Pinpoint the cell where the given text exists, returning its (x, y) midpoint coordinate. 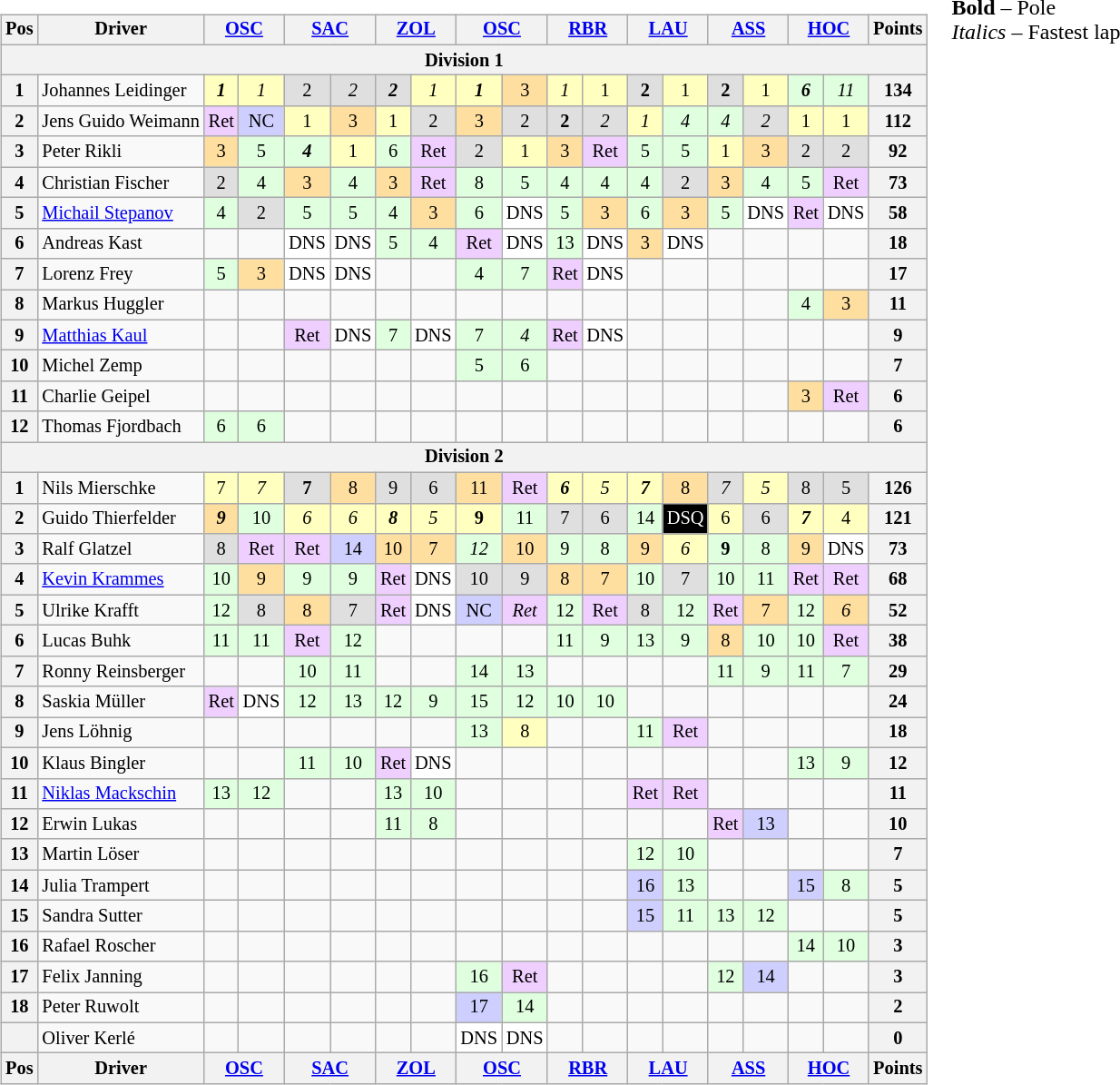
Rafael Roscher (120, 946)
Klaus Bingler (120, 763)
Division 2 (464, 458)
Jens Löhnig (120, 733)
Matthias Kaul (120, 335)
Charlie Geipel (120, 397)
Sandra Sutter (120, 916)
Peter Rikli (120, 152)
Nils Mierschke (120, 488)
Andreas Kast (120, 243)
Lucas Buhk (120, 641)
Julia Trampert (120, 885)
Oliver Kerlé (120, 1038)
Erwin Lukas (120, 824)
Ulrike Krafft (120, 610)
Kevin Krammes (120, 579)
Johannes Leidinger (120, 91)
Ralf Glatzel (120, 549)
92 (898, 152)
126 (898, 488)
Christian Fischer (120, 182)
Jens Guido Weimann (120, 122)
Thomas Fjordbach (120, 427)
121 (898, 518)
68 (898, 579)
Ronny Reinsberger (120, 671)
134 (898, 91)
DSQ (685, 518)
52 (898, 610)
0 (898, 1038)
Markus Huggler (120, 305)
112 (898, 122)
29 (898, 671)
Felix Janning (120, 977)
58 (898, 213)
38 (898, 641)
Michel Zemp (120, 366)
Peter Ruwolt (120, 1008)
Michail Stepanov (120, 213)
Guido Thierfelder (120, 518)
Division 1 (464, 60)
Lorenz Frey (120, 274)
Martin Löser (120, 854)
Saskia Müller (120, 702)
24 (898, 702)
Niklas Mackschin (120, 794)
